Return (X, Y) of the center of cell containing provided text 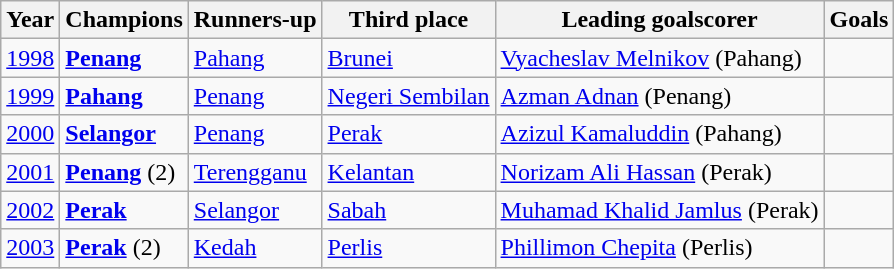
Champions (124, 20)
Azman Adnan (Penang) (660, 96)
1998 (30, 58)
Vyacheslav Melnikov (Pahang) (660, 58)
Negeri Sembilan (408, 96)
Perlis (408, 248)
2002 (30, 210)
1999 (30, 96)
Sabah (408, 210)
2001 (30, 172)
Penang (2) (124, 172)
Third place (408, 20)
2003 (30, 248)
Kelantan (408, 172)
Muhamad Khalid Jamlus (Perak) (660, 210)
Perak (2) (124, 248)
Runners-up (255, 20)
Azizul Kamaluddin (Pahang) (660, 134)
Norizam Ali Hassan (Perak) (660, 172)
Kedah (255, 248)
2000 (30, 134)
Goals (859, 20)
Terengganu (255, 172)
Phillimon Chepita (Perlis) (660, 248)
Leading goalscorer (660, 20)
Brunei (408, 58)
Year (30, 20)
